Return (x, y) of the center of cell containing provided text 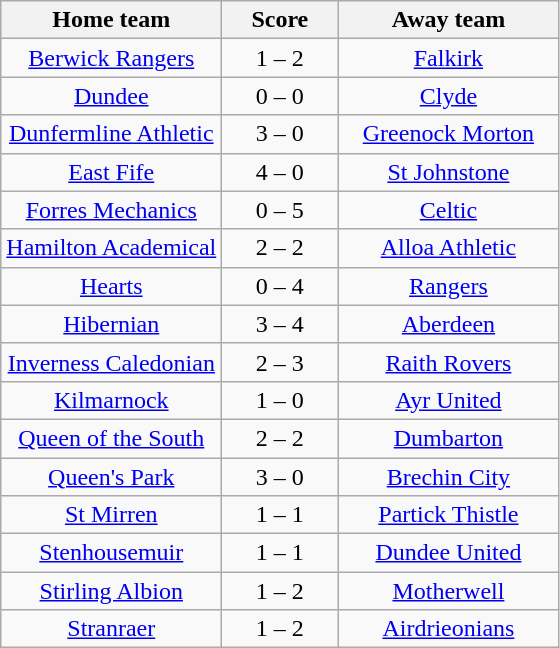
Alloa Athletic (448, 248)
0 – 4 (280, 286)
Dundee (112, 96)
Airdrieonians (448, 629)
Ayr United (448, 400)
1 – 0 (280, 400)
Aberdeen (448, 324)
Clyde (448, 96)
Stranraer (112, 629)
Dumbarton (448, 438)
Falkirk (448, 58)
Dunfermline Athletic (112, 134)
Away team (448, 20)
Brechin City (448, 477)
Celtic (448, 210)
3 – 4 (280, 324)
Kilmarnock (112, 400)
Inverness Caledonian (112, 362)
0 – 5 (280, 210)
Hamilton Academical (112, 248)
Hibernian (112, 324)
Stenhousemuir (112, 553)
Stirling Albion (112, 591)
Raith Rovers (448, 362)
Home team (112, 20)
Hearts (112, 286)
Queen's Park (112, 477)
Rangers (448, 286)
St Johnstone (448, 172)
Score (280, 20)
Greenock Morton (448, 134)
St Mirren (112, 515)
Partick Thistle (448, 515)
East Fife (112, 172)
0 – 0 (280, 96)
Dundee United (448, 553)
4 – 0 (280, 172)
2 – 3 (280, 362)
Forres Mechanics (112, 210)
Motherwell (448, 591)
Queen of the South (112, 438)
Berwick Rangers (112, 58)
